Search for the cell housing the specified text and yield its (x, y) center coordinate. 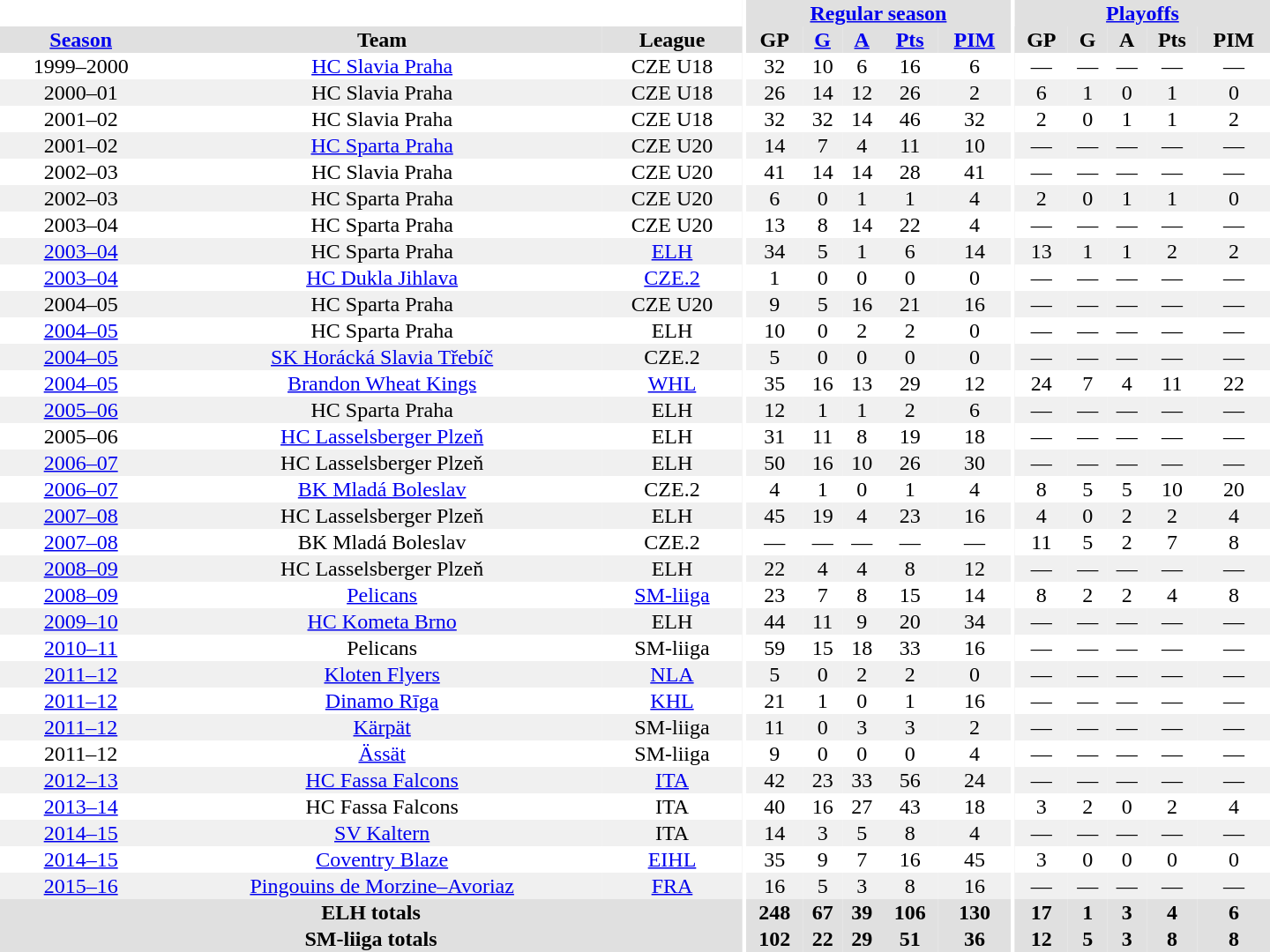
HC Dukla Jihlava (382, 278)
130 (975, 912)
Team (382, 40)
SV Kaltern (382, 833)
40 (774, 807)
2009–10 (81, 621)
39 (863, 912)
44 (774, 621)
EIHL (672, 859)
30 (975, 463)
28 (909, 172)
59 (774, 648)
Kloten Flyers (382, 674)
46 (909, 119)
2010–11 (81, 648)
50 (774, 463)
36 (975, 939)
27 (863, 807)
Kärpät (382, 727)
43 (909, 807)
Brandon Wheat Kings (382, 383)
Regular season (878, 13)
Playoffs (1143, 13)
Ässät (382, 754)
Coventry Blaze (382, 859)
WHL (672, 383)
67 (822, 912)
106 (909, 912)
51 (909, 939)
SK Horácká Slavia Třebíč (382, 357)
2012–13 (81, 780)
42 (774, 780)
Season (81, 40)
FRA (672, 886)
KHL (672, 701)
Pingouins de Morzine–Avoriaz (382, 886)
Dinamo Rīga (382, 701)
2000–01 (81, 93)
League (672, 40)
102 (774, 939)
2015–16 (81, 886)
HC Kometa Brno (382, 621)
17 (1042, 912)
1999–2000 (81, 66)
SM-liiga totals (370, 939)
2013–14 (81, 807)
31 (774, 436)
56 (909, 780)
ELH totals (370, 912)
NLA (672, 674)
248 (774, 912)
